Return (x, y) of the center of cell containing provided text 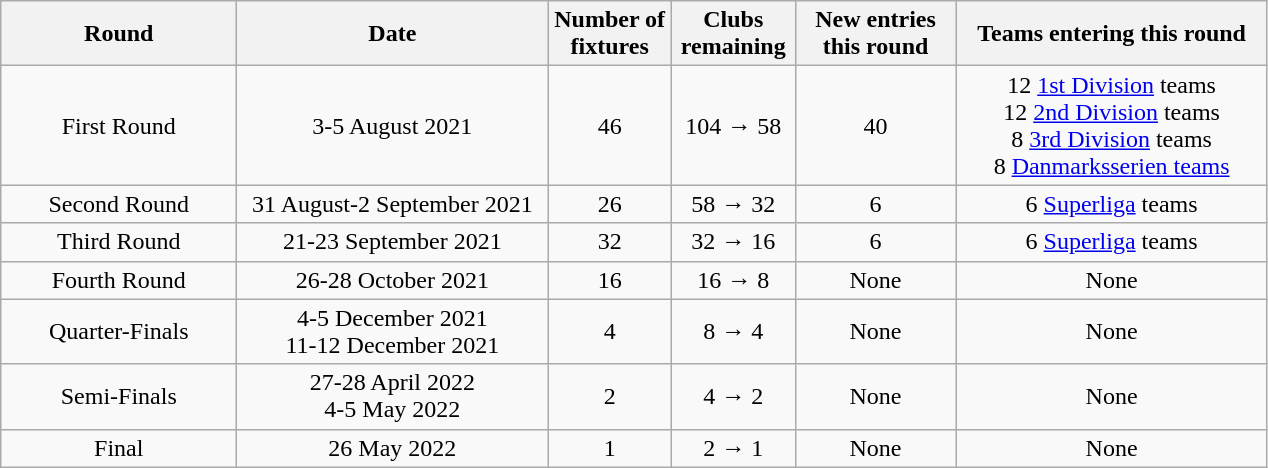
Number of fixtures (610, 34)
32 → 16 (733, 242)
26-28 October 2021 (392, 280)
Final (119, 448)
Third Round (119, 242)
Quarter-Finals (119, 332)
2 (610, 396)
104 → 58 (733, 126)
3-5 August 2021 (392, 126)
16 → 8 (733, 280)
4-5 December 202111-12 December 2021 (392, 332)
Round (119, 34)
58 → 32 (733, 204)
46 (610, 126)
First Round (119, 126)
12 1st Division teams12 2nd Division teams8 3rd Division teams8 Danmarksserien teams (1112, 126)
4 → 2 (733, 396)
1 (610, 448)
32 (610, 242)
21-23 September 2021 (392, 242)
26 May 2022 (392, 448)
Teams entering this round (1112, 34)
New entries this round (876, 34)
2 → 1 (733, 448)
26 (610, 204)
27-28 April 20224-5 May 2022 (392, 396)
Fourth Round (119, 280)
8 → 4 (733, 332)
4 (610, 332)
16 (610, 280)
Second Round (119, 204)
40 (876, 126)
Semi-Finals (119, 396)
Date (392, 34)
Clubs remaining (733, 34)
31 August-2 September 2021 (392, 204)
